Return (X, Y) of the center of cell containing provided text 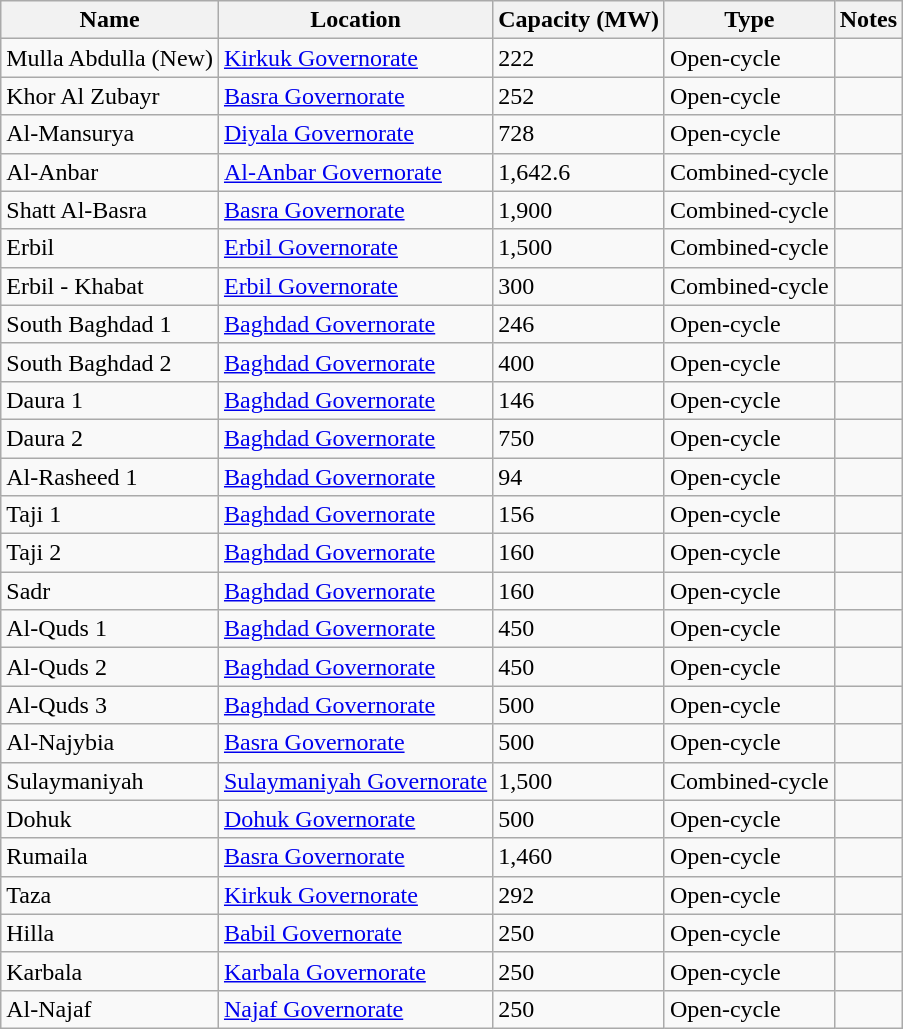
750 (579, 438)
Notes (868, 20)
Taza (110, 895)
Taji 1 (110, 515)
Al-Rasheed 1 (110, 477)
Al-Anbar (110, 172)
Daura 2 (110, 438)
Erbil (110, 248)
246 (579, 324)
South Baghdad 1 (110, 324)
Khor Al Zubayr (110, 96)
Sadr (110, 591)
Karbala Governorate (355, 971)
Dohuk (110, 819)
Name (110, 20)
728 (579, 134)
Rumaila (110, 857)
Taji 2 (110, 553)
222 (579, 58)
Al-Anbar Governorate (355, 172)
Diyala Governorate (355, 134)
400 (579, 362)
Al-Quds 3 (110, 705)
94 (579, 477)
Karbala (110, 971)
Location (355, 20)
Al-Quds 2 (110, 667)
1,460 (579, 857)
1,900 (579, 210)
Al-Najaf (110, 1009)
156 (579, 515)
Sulaymaniyah (110, 781)
Type (749, 20)
Hilla (110, 933)
252 (579, 96)
1,642.6 (579, 172)
Sulaymaniyah Governorate (355, 781)
292 (579, 895)
South Baghdad 2 (110, 362)
Babil Governorate (355, 933)
Erbil - Khabat (110, 286)
300 (579, 286)
Al-Mansurya (110, 134)
Mulla Abdulla (New) (110, 58)
Najaf Governorate (355, 1009)
Daura 1 (110, 400)
Shatt Al-Basra (110, 210)
Al-Najybia (110, 743)
Dohuk Governorate (355, 819)
Al-Quds 1 (110, 629)
Capacity (MW) (579, 20)
146 (579, 400)
